Provide the (x, y) coordinate of the cell's center where the given text is located.  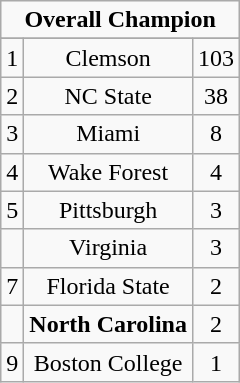
8 (216, 134)
5 (12, 210)
Virginia (108, 248)
Boston College (108, 362)
NC State (108, 96)
9 (12, 362)
Florida State (108, 286)
7 (12, 286)
38 (216, 96)
Overall Champion (120, 20)
Wake Forest (108, 172)
North Carolina (108, 324)
103 (216, 58)
Miami (108, 134)
Pittsburgh (108, 210)
Clemson (108, 58)
